Search for the cell housing the specified text and yield its [x, y] center coordinate. 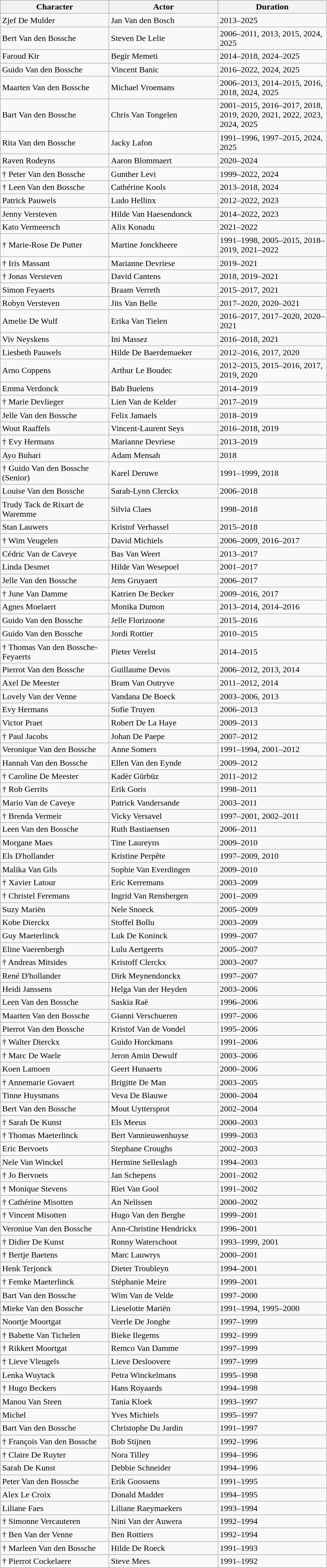
Raven Rodeyns [55, 160]
Liliane Faes [55, 1508]
Liesbeth Pauwels [55, 352]
1991–1999, 2018 [272, 473]
2006–2013 [272, 710]
2009–2013 [272, 723]
2000–2003 [272, 1122]
1997–2001, 2002–2011 [272, 816]
Debbie Schneider [164, 1468]
1996–2001 [272, 1229]
† Annemarie Govaert [55, 1082]
Trudy Tack de Rixart de Waremme [55, 509]
Jeron Amin Dewulf [164, 1055]
Eline Vaerenbergh [55, 949]
2002–2004 [272, 1109]
1993–1997 [272, 1402]
Lieve Desloovere [164, 1362]
1999–2007 [272, 936]
Guillaume Devos [164, 670]
Bas Van Weert [164, 554]
Hilde De Baerdemaeker [164, 352]
1994–2001 [272, 1268]
Tinne Huysmans [55, 1095]
Arthur Le Boudec [164, 371]
Monika Dumon [164, 607]
Actor [164, 7]
Erik Goris [164, 789]
Kato Vermeersch [55, 227]
Jacky Lafon [164, 143]
† Pierrot Cockelaere [55, 1561]
Johan De Paepe [164, 736]
† Thomas Van den Bossche-Feyaerts [55, 652]
Morgane Maes [55, 843]
Ayo Buhari [55, 455]
2014–2019 [272, 388]
Kristof Van de Vondel [164, 1029]
2018–2019 [272, 415]
Petra Winckelmans [164, 1375]
2000–2004 [272, 1095]
Stephane Croughs [164, 1149]
1993–1994 [272, 1508]
Robert De La Haye [164, 723]
1995–1997 [272, 1415]
Stan Lauwers [55, 527]
2006–2011 [272, 829]
† Monique Stevens [55, 1189]
2017–2020, 2020–2021 [272, 303]
2009–2012 [272, 763]
2016–2017, 2017–2020, 2020–2021 [272, 321]
2013–2018, 2024 [272, 187]
Axel De Meester [55, 683]
Veronique Van den Bossche [55, 750]
Linda Desmet [55, 567]
† Marleen Van den Bossche [55, 1548]
2003–2011 [272, 803]
Ludo Hellinx [164, 200]
1991–1998, 2005–2015, 2018–2019, 2021–2022 [272, 245]
Kadèr Gürbüz [164, 776]
Patrick Pauwels [55, 200]
2012–2022, 2023 [272, 200]
Saskia Raë [164, 1002]
Koen Lamoen [55, 1069]
Arno Coppens [55, 371]
2018, 2019–2021 [272, 277]
Lien Van de Kelder [164, 402]
† Marie Devlieger [55, 402]
2020–2024 [272, 160]
Marc Lauwrys [164, 1255]
1991–2002 [272, 1189]
† François Van den Bossche [55, 1441]
2006–2018 [272, 491]
† Evy Hermans [55, 442]
David Michiels [164, 540]
Liliane Raeymaekers [164, 1508]
2006–2012, 2013, 2014 [272, 670]
Sarah-Lynn Clerckx [164, 491]
2011–2012, 2014 [272, 683]
Erika Van Tielen [164, 321]
1995–2006 [272, 1029]
Donald Madder [164, 1495]
Steve Mees [164, 1561]
Pieter Verelst [164, 652]
1991–2006 [272, 1042]
Henk Terjonck [55, 1268]
Bieke Ilegems [164, 1335]
2000–2006 [272, 1069]
1994–1995 [272, 1495]
Dieter Troubleyn [164, 1268]
Viv Neyskens [55, 339]
2012–2016, 2017, 2020 [272, 352]
Nini Van der Auwera [164, 1521]
Vincent-Laurent Seys [164, 428]
Emma Verdonck [55, 388]
† Xavier Latour [55, 882]
Sarah De Kunst [55, 1468]
† Peter Van den Bossche [55, 174]
† Ben Van der Venne [55, 1534]
Aaron Blommaert [164, 160]
Mieke Van den Bossche [55, 1308]
1993–1999, 2001 [272, 1242]
Felix Jamaels [164, 415]
Kristoff Clerckx [164, 962]
Mout Uyttersprot [164, 1109]
Christophe Du Jardin [164, 1428]
2006–2011, 2013, 2015, 2024, 2025 [272, 38]
2006–2013, 2014–2015, 2016, 2018, 2024, 2025 [272, 87]
Lovely Van der Venne [55, 696]
Character [55, 7]
2005–2007 [272, 949]
2016–2018, 2019 [272, 428]
† Bertje Baetens [55, 1255]
Cathérine Kools [164, 187]
Ingrid Van Rensbergen [164, 896]
2014–2015 [272, 652]
Ann-Christine Hendrickx [164, 1229]
Anne Somers [164, 750]
Hans Royaards [164, 1388]
2016–2022, 2024, 2025 [272, 70]
Els D'hollander [55, 856]
† Leen Van den Bossche [55, 187]
Els Meeus [164, 1122]
Evy Hermans [55, 710]
2019–2021 [272, 263]
† Marie-Rose De Putter [55, 245]
Tania Kloek [164, 1402]
Peter Van den Bossche [55, 1481]
Hilde De Roeck [164, 1548]
1991–1994, 1995–2000 [272, 1308]
† Brenda Vermeir [55, 816]
† Babette Van Tichelen [55, 1335]
† Sarah De Kunst [55, 1122]
Suzy Mariën [55, 909]
Bab Buelens [164, 388]
2012–2015, 2015–2016, 2017, 2019, 2020 [272, 371]
1992–1996 [272, 1441]
Vincent Banic [164, 70]
† Vincent Misotten [55, 1215]
Ben Rottiers [164, 1534]
† Guido Van den Bossche (Senior) [55, 473]
† Caroline De Meester [55, 776]
2009–2016, 2017 [272, 594]
† Jo Bervoets [55, 1175]
Malika Van Gils [55, 869]
Katrien De Becker [164, 594]
2003–2006, 2013 [272, 696]
Jits Van Belle [164, 303]
2007–2012 [272, 736]
Manou Van Steen [55, 1402]
Ronny Waterschoot [164, 1242]
Adam Mensah [164, 455]
Ini Massez [164, 339]
† Thomas Maeterlinck [55, 1136]
2003–2005 [272, 1082]
Simon Feyaerts [55, 290]
2015–2016 [272, 620]
Vandana De Boeck [164, 696]
Bob Stijnen [164, 1441]
1998–2011 [272, 789]
Jens Gruyaert [164, 580]
2001–2015, 2016–2017, 2018, 2019, 2020, 2021, 2022, 2023, 2024, 2025 [272, 115]
Kobe Dierckx [55, 923]
1994–1998 [272, 1388]
† Lieve Vleugels [55, 1362]
2002–2003 [272, 1149]
† Hugo Beckers [55, 1388]
1991–1992 [272, 1561]
Kristine Perpête [164, 856]
Begir Memeti [164, 56]
Victor Praet [55, 723]
Amelie De Wulf [55, 321]
2014–2022, 2023 [272, 214]
2010–2015 [272, 633]
2005–2009 [272, 909]
Martine Jonckheere [164, 245]
Ellen Van den Eynde [164, 763]
Nora Tilley [164, 1455]
† Christel Feremans [55, 896]
Heidi Janssens [55, 989]
2015–2017, 2021 [272, 290]
Rita Van den Bossche [55, 143]
An Nelissen [164, 1202]
Jenny Versteven [55, 214]
Duration [272, 7]
Braam Verreth [164, 290]
Louise Van den Bossche [55, 491]
Faroud Kir [55, 56]
2016–2018, 2021 [272, 339]
Silvia Claes [164, 509]
2001–2009 [272, 896]
Robyn Versteven [55, 303]
Stéphanie Meire [164, 1282]
David Cantens [164, 277]
Jan Schepens [164, 1175]
Noortje Moortgat [55, 1322]
Riet Van Gool [164, 1189]
Nele Van Winckel [55, 1162]
2013–2017 [272, 554]
1991–1995 [272, 1481]
1995–1998 [272, 1375]
1992–1999 [272, 1335]
† Simonne Vercauteren [55, 1521]
† Marc De Waele [55, 1055]
Remco Van Damme [164, 1348]
Bert Vannieuwenhuyse [164, 1136]
1998–2018 [272, 509]
† June Van Damme [55, 594]
Lenka Wuytack [55, 1375]
Gunther Levi [164, 174]
1994–2003 [272, 1162]
Stoffel Bollu [164, 923]
2013–2025 [272, 20]
1999–2003 [272, 1136]
Gianni Verschueren [164, 1016]
1991–1997 [272, 1428]
1991–1993 [272, 1548]
Ruth Bastiaensen [164, 829]
† Walter Dierckx [55, 1042]
2015–2018 [272, 527]
2006–2009, 2016–2017 [272, 540]
Patrick Vandersande [164, 803]
Cédric Van de Caveye [55, 554]
† Femke Maeterlinck [55, 1282]
Veroniue Van den Bossche [55, 1229]
1997–2006 [272, 1016]
Yves Michiels [164, 1415]
Erik Goossens [164, 1481]
1999–2022, 2024 [272, 174]
Vicky Versavel [164, 816]
† Andreas Mitsides [55, 962]
Tine Laureyns [164, 843]
Geert Hunaerts [164, 1069]
Jordi Rottier [164, 633]
2021–2022 [272, 227]
Veva De Blauwe [164, 1095]
2011–2012 [272, 776]
1997–2007 [272, 976]
Lulu Aertgeerts [164, 949]
† Cathérine Misotten [55, 1202]
Wim Van de Velde [164, 1295]
2001–2002 [272, 1175]
Guido Horckmans [164, 1042]
Eric Bervoets [55, 1149]
Veerle De Jonghe [164, 1322]
Guy Maeterlinck [55, 936]
Brigitte De Man [164, 1082]
2017–2019 [272, 402]
2003–2007 [272, 962]
1991–1996, 1997–2015, 2024, 2025 [272, 143]
† Claire De Ruyter [55, 1455]
Hannah Van den Bossche [55, 763]
Kristof Verhassel [164, 527]
Lieselotte Mariën [164, 1308]
Dirk Meynendonckx [164, 976]
Eric Kerremans [164, 882]
Luk De Koninck [164, 936]
2014–2018, 2024–2025 [272, 56]
Hugo Van den Berghe [164, 1215]
Zjef De Mulder [55, 20]
† Rob Gerrits [55, 789]
† Jonas Versteven [55, 277]
Alix Konadu [164, 227]
Michel [55, 1415]
Agnes Moelaert [55, 607]
Sofie Truyen [164, 710]
† Wim Veugelen [55, 540]
Jan Van den Bosch [164, 20]
2013–2014, 2014–2016 [272, 607]
Jelle Florizoone [164, 620]
1997–2000 [272, 1295]
Karel Deruwe [164, 473]
Steven De Lelie [164, 38]
Hilde Van Haesendonck [164, 214]
2000–2001 [272, 1255]
Chris Van Tongelen [164, 115]
Bram Van Outryve [164, 683]
2013–2019 [272, 442]
† Paul Jacobs [55, 736]
1997–2009, 2010 [272, 856]
René D'hollander [55, 976]
Helga Van der Heyden [164, 989]
Hilde Van Wesepoel [164, 567]
2001–2017 [272, 567]
Michael Vroemans [164, 87]
1991–1994, 2001–2012 [272, 750]
Nele Snoeck [164, 909]
Wout Raaffels [55, 428]
Sophie Van Everdingen [164, 869]
† Didier De Kunst [55, 1242]
† Rikkert Moortgat [55, 1348]
2000–2002 [272, 1202]
† Iris Massant [55, 263]
Alex Le Croix [55, 1495]
Mario Van de Caveye [55, 803]
2006–2017 [272, 580]
2018 [272, 455]
1996–2006 [272, 1002]
Hermine Selleslagh [164, 1162]
